Extract the [X, Y] coordinate from the center of the cell holding the provided text.  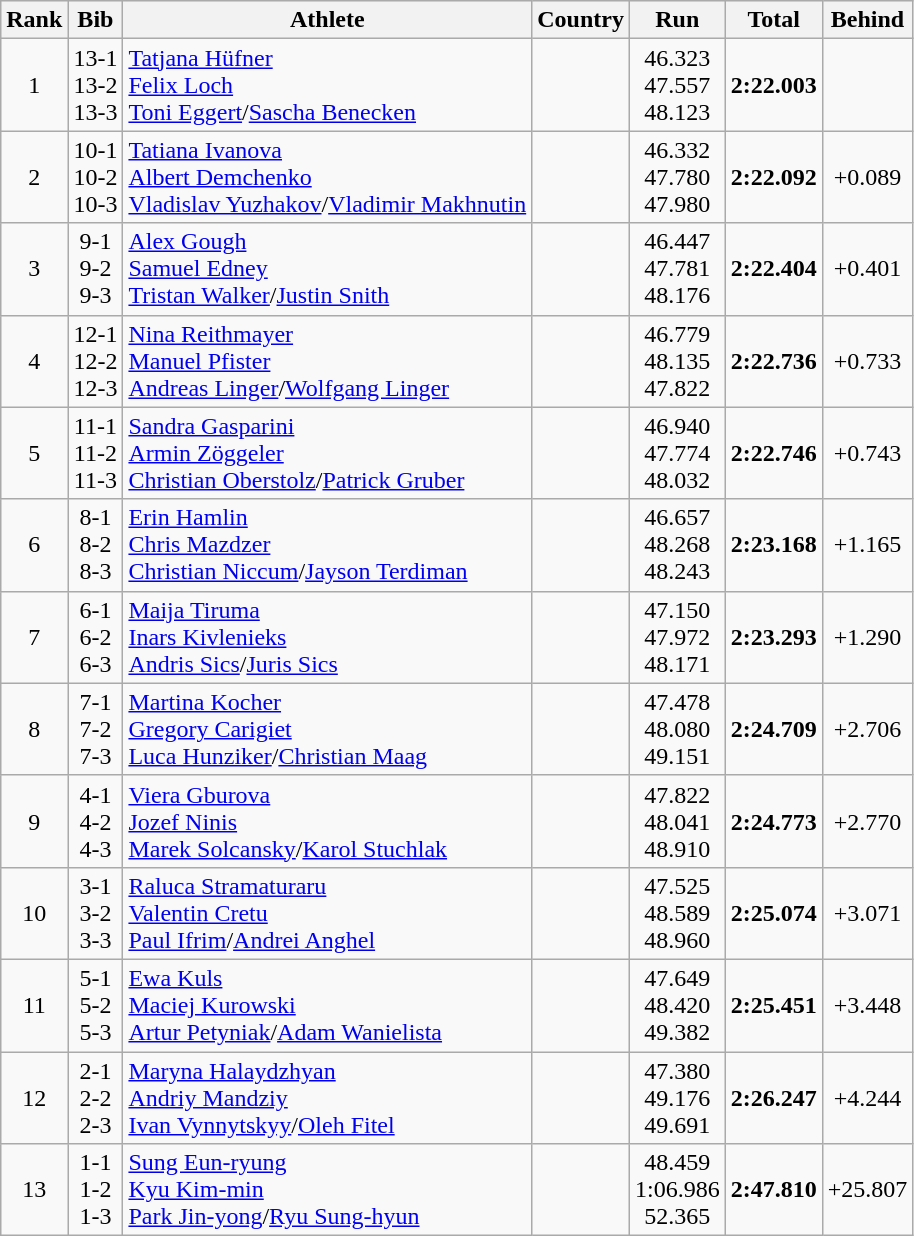
+1.290 [868, 637]
Behind [868, 20]
+3.448 [868, 1005]
47.82248.04148.910 [677, 821]
Viera GburovaJozef NinisMarek Solcansky/Karol Stuchlak [328, 821]
47.15047.97248.171 [677, 637]
6 [34, 545]
10-110-210-3 [96, 177]
Maryna HalaydzhyanAndriy MandziyIvan Vynnytskyy/Oleh Fitel [328, 1098]
47.47848.08049.151 [677, 729]
2:22.092 [774, 177]
9 [34, 821]
+2.770 [868, 821]
3-13-23-3 [96, 913]
Sung Eun-ryungKyu Kim-minPark Jin-yong/Ryu Sung-hyun [328, 1190]
11 [34, 1005]
Raluca StramaturaruValentin CretuPaul Ifrim/Andrei Anghel [328, 913]
Rank [34, 20]
46.32347.55748.123 [677, 85]
47.64948.42049.382 [677, 1005]
+4.244 [868, 1098]
7-17-27-3 [96, 729]
5-15-25-3 [96, 1005]
11-111-211-3 [96, 453]
2:24.773 [774, 821]
2:26.247 [774, 1098]
2:22.404 [774, 269]
12-112-212-3 [96, 361]
48.4591:06.98652.365 [677, 1190]
5 [34, 453]
9-19-29-3 [96, 269]
+0.733 [868, 361]
Athlete [328, 20]
46.94047.77448.032 [677, 453]
+0.401 [868, 269]
+2.706 [868, 729]
46.33247.78047.980 [677, 177]
12 [34, 1098]
2:23.168 [774, 545]
2:47.810 [774, 1190]
Total [774, 20]
1 [34, 85]
Tatjana HüfnerFelix LochToni Eggert/Sascha Benecken [328, 85]
Maija TirumaInars KivlenieksAndris Sics/Juris Sics [328, 637]
2:24.709 [774, 729]
13-113-213-3 [96, 85]
4 [34, 361]
Ewa KulsMaciej KurowskiArtur Petyniak/Adam Wanielista [328, 1005]
3 [34, 269]
+25.807 [868, 1190]
Run [677, 20]
Alex GoughSamuel EdneyTristan Walker/Justin Snith [328, 269]
4-14-24-3 [96, 821]
2:22.736 [774, 361]
47.52548.58948.960 [677, 913]
10 [34, 913]
2:25.451 [774, 1005]
46.44747.78148.176 [677, 269]
Bib [96, 20]
Sandra GaspariniArmin ZöggelerChristian Oberstolz/Patrick Gruber [328, 453]
Martina KocherGregory CarigietLuca Hunziker/Christian Maag [328, 729]
+0.089 [868, 177]
Erin HamlinChris MazdzerChristian Niccum/Jayson Terdiman [328, 545]
2:23.293 [774, 637]
1-11-21-3 [96, 1190]
+1.165 [868, 545]
Nina ReithmayerManuel PfisterAndreas Linger/Wolfgang Linger [328, 361]
6-16-26-3 [96, 637]
46.77948.13547.822 [677, 361]
7 [34, 637]
2-12-22-3 [96, 1098]
47.38049.17649.691 [677, 1098]
8 [34, 729]
8-18-28-3 [96, 545]
Country [581, 20]
2:22.746 [774, 453]
2 [34, 177]
46.65748.26848.243 [677, 545]
2:22.003 [774, 85]
+0.743 [868, 453]
2:25.074 [774, 913]
+3.071 [868, 913]
Tatiana IvanovaAlbert DemchenkoVladislav Yuzhakov/Vladimir Makhnutin [328, 177]
13 [34, 1190]
